Identify which cell holds the provided text, then report its (X, Y) central coordinate. 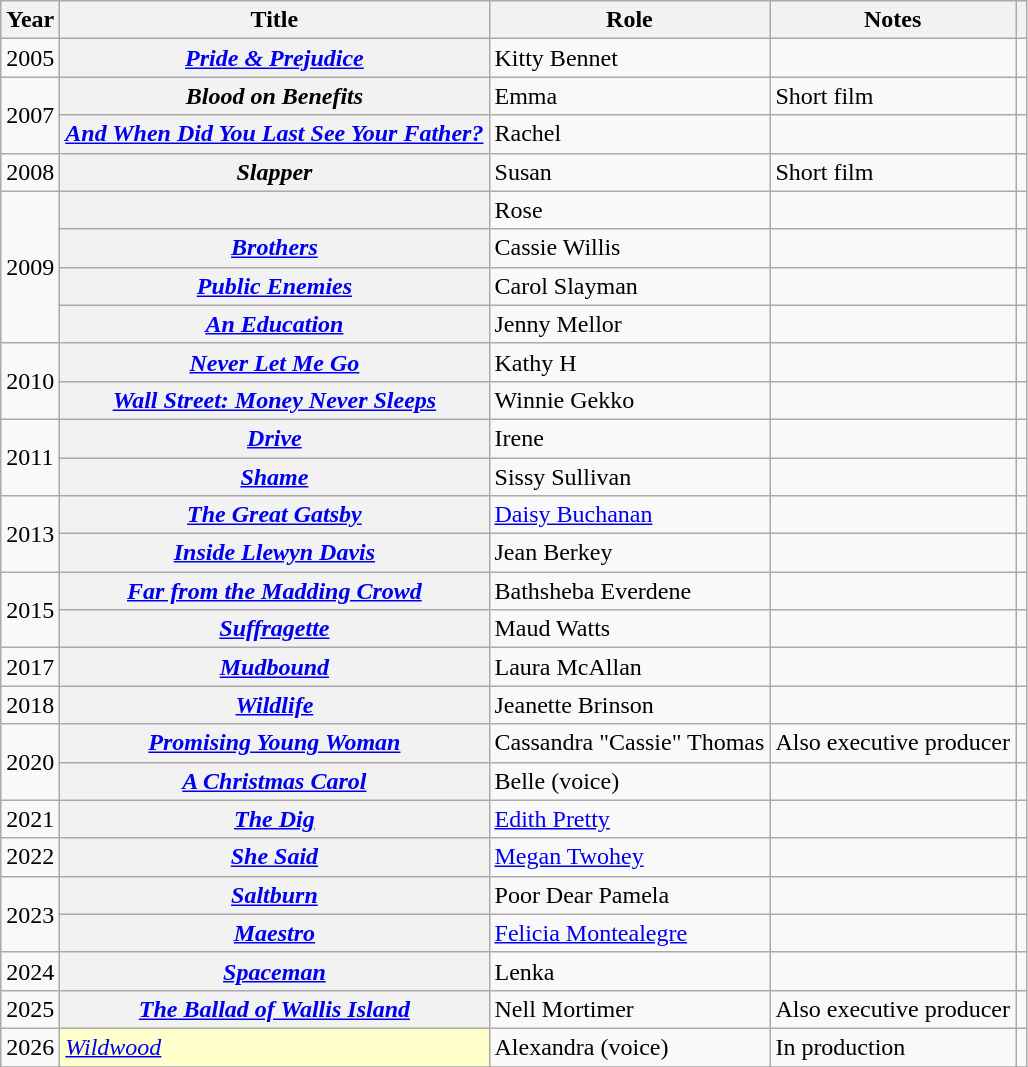
Rachel (630, 134)
Edith Pretty (630, 819)
The Dig (274, 819)
Bathsheba Everdene (630, 591)
Kathy H (630, 362)
2020 (30, 762)
Poor Dear Pamela (630, 895)
2018 (30, 705)
Jenny Mellor (630, 324)
A Christmas Carol (274, 781)
Cassandra "Cassie" Thomas (630, 743)
Sissy Sullivan (630, 477)
Never Let Me Go (274, 362)
2013 (30, 534)
Megan Twohey (630, 857)
Promising Young Woman (274, 743)
And When Did You Last See Your Father? (274, 134)
Suffragette (274, 629)
Laura McAllan (630, 667)
Wildwood (274, 1047)
The Great Gatsby (274, 515)
Notes (893, 20)
2026 (30, 1047)
2023 (30, 914)
Belle (voice) (630, 781)
Alexandra (voice) (630, 1047)
Blood on Benefits (274, 96)
Brothers (274, 248)
Irene (630, 438)
2017 (30, 667)
Mudbound (274, 667)
Slapper (274, 172)
Carol Slayman (630, 286)
Susan (630, 172)
An Education (274, 324)
Daisy Buchanan (630, 515)
2015 (30, 610)
Title (274, 20)
Cassie Willis (630, 248)
Maud Watts (630, 629)
Pride & Prejudice (274, 58)
Maestro (274, 933)
2005 (30, 58)
Lenka (630, 971)
Wall Street: Money Never Sleeps (274, 400)
2011 (30, 457)
Jean Berkey (630, 553)
Shame (274, 477)
2007 (30, 115)
Jeanette Brinson (630, 705)
Saltburn (274, 895)
2022 (30, 857)
Winnie Gekko (630, 400)
Nell Mortimer (630, 1009)
Emma (630, 96)
Wildlife (274, 705)
Spaceman (274, 971)
Inside Llewyn Davis (274, 553)
Felicia Montealegre (630, 933)
Rose (630, 210)
She Said (274, 857)
Year (30, 20)
2021 (30, 819)
Kitty Bennet (630, 58)
The Ballad of Wallis Island (274, 1009)
Far from the Madding Crowd (274, 591)
2025 (30, 1009)
Role (630, 20)
Public Enemies (274, 286)
2009 (30, 267)
Drive (274, 438)
2024 (30, 971)
2008 (30, 172)
In production (893, 1047)
2010 (30, 381)
